Return the [X, Y] coordinate for the center point of the cell that contains the specified text.  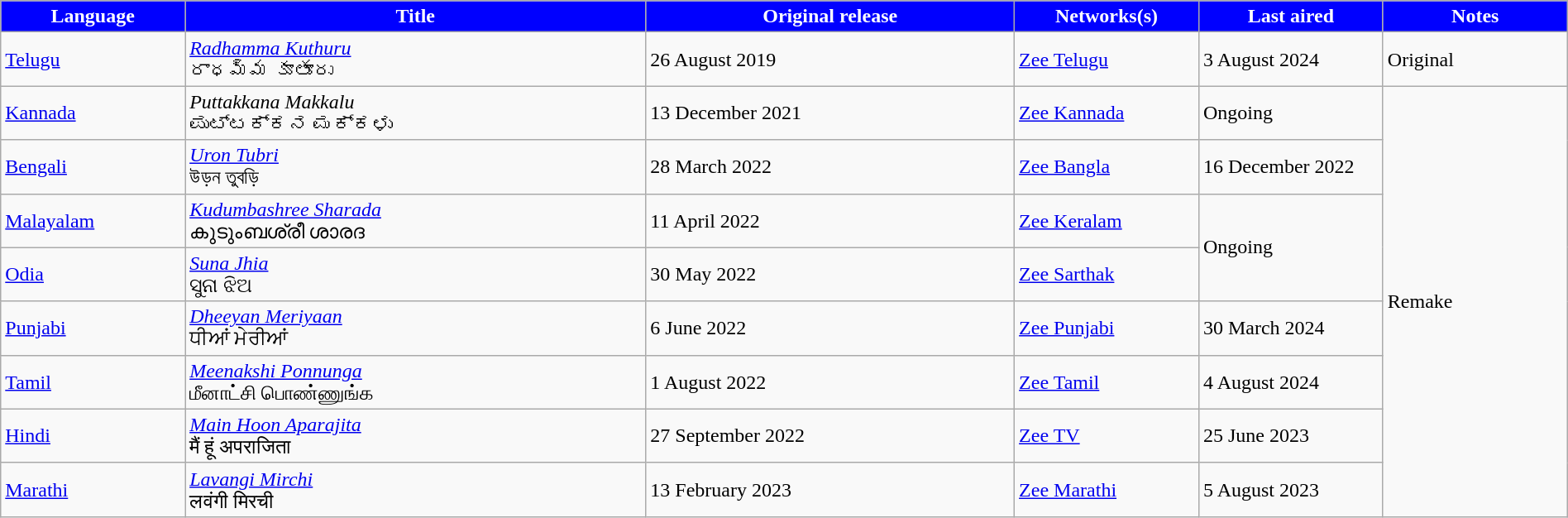
Dheeyan Meriyaan ਧੀਆਂ ਮੇਰੀਆਂ [415, 328]
13 February 2023 [830, 490]
5 August 2023 [1290, 490]
Zee Punjabi [1107, 328]
Radhamma Kuthuru రాధమ్మ కూతూరు [415, 60]
28 March 2022 [830, 167]
30 May 2022 [830, 275]
Zee Keralam [1107, 220]
Zee Bangla [1107, 167]
Odia [93, 275]
Kudumbashree Sharada കുടുംബശ്രീ ശാരദ [415, 220]
Zee Telugu [1107, 60]
Zee TV [1107, 435]
27 September 2022 [830, 435]
Marathi [93, 490]
Zee Sarthak [1107, 275]
Kannada [93, 113]
Malayalam [93, 220]
Original release [830, 17]
Hindi [93, 435]
Puttakkana Makkalu ಪುಟ್ಟಕ್ಕನ ಮಕ್ಕಳು [415, 113]
Notes [1475, 17]
Remake [1475, 301]
Bengali [93, 167]
13 December 2021 [830, 113]
Telugu [93, 60]
Uron Tubri উড়ন তুবড়ি [415, 167]
Suna Jhia ସୁନା ଝିଅ [415, 275]
Zee Kannada [1107, 113]
Networks(s) [1107, 17]
26 August 2019 [830, 60]
Zee Tamil [1107, 382]
Original [1475, 60]
Punjabi [93, 328]
Tamil [93, 382]
Last aired [1290, 17]
25 June 2023 [1290, 435]
16 December 2022 [1290, 167]
Lavangi Mirchi लवंगी मिरची [415, 490]
Language [93, 17]
Meenakshi Ponnunga மீனாட்சி பொண்ணுங்க [415, 382]
Main Hoon Aparajita मैं हूं अपराजिता [415, 435]
11 April 2022 [830, 220]
6 June 2022 [830, 328]
3 August 2024 [1290, 60]
Title [415, 17]
4 August 2024 [1290, 382]
30 March 2024 [1290, 328]
Zee Marathi [1107, 490]
1 August 2022 [830, 382]
